Provide the [X, Y] coordinate of the cell's center where the given text is located.  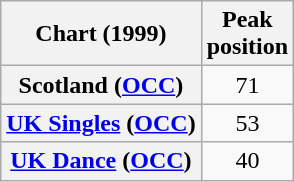
UK Singles (OCC) [101, 123]
71 [247, 85]
Peakposition [247, 34]
40 [247, 161]
53 [247, 123]
UK Dance (OCC) [101, 161]
Scotland (OCC) [101, 85]
Chart (1999) [101, 34]
